Return (x, y) of the center of cell containing provided text 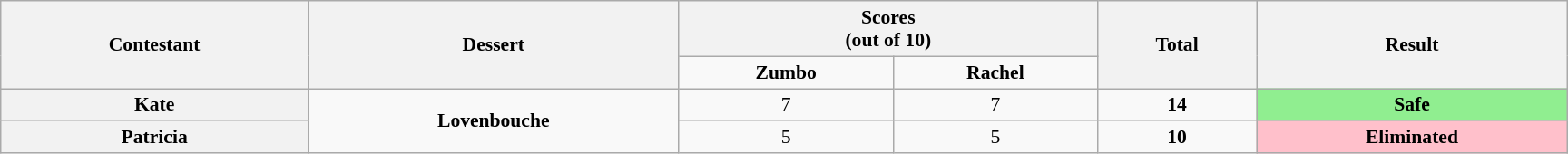
Contestant (154, 45)
Lovenbouche (494, 121)
Result (1412, 45)
Patricia (154, 138)
Safe (1412, 105)
Zumbo (786, 72)
10 (1176, 138)
14 (1176, 105)
Rachel (995, 72)
Eliminated (1412, 138)
Total (1176, 45)
Kate (154, 105)
Dessert (494, 45)
Scores(out of 10) (887, 29)
